Return [X, Y] of the center of cell containing provided text 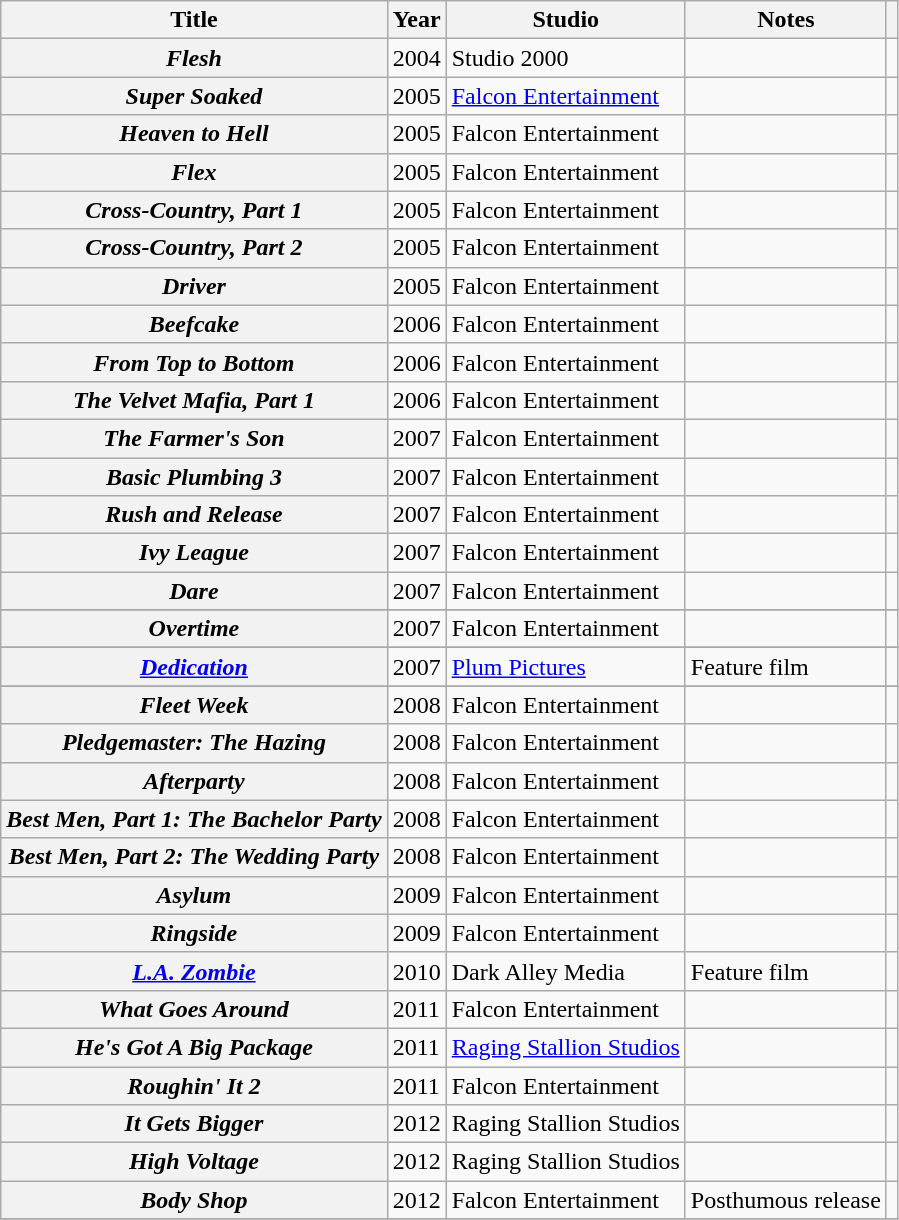
Driver [194, 286]
Body Shop [194, 1200]
2010 [416, 971]
Asylum [194, 895]
Studio 2000 [566, 58]
Basic Plumbing 3 [194, 477]
It Gets Bigger [194, 1124]
He's Got A Big Package [194, 1047]
Flesh [194, 58]
Rush and Release [194, 515]
Beefcake [194, 324]
Cross-Country, Part 2 [194, 248]
Year [416, 20]
Heaven to Hell [194, 134]
Pledgemaster: The Hazing [194, 743]
2004 [416, 58]
What Goes Around [194, 1009]
Title [194, 20]
Posthumous release [786, 1200]
Dedication [194, 667]
Best Men, Part 1: The Bachelor Party [194, 819]
Best Men, Part 2: The Wedding Party [194, 857]
Dare [194, 591]
Ivy League [194, 553]
Plum Pictures [566, 667]
Notes [786, 20]
Flex [194, 172]
L.A. Zombie [194, 971]
Ringside [194, 933]
The Velvet Mafia, Part 1 [194, 400]
Roughin' It 2 [194, 1085]
Overtime [194, 629]
From Top to Bottom [194, 362]
Afterparty [194, 781]
The Farmer's Son [194, 438]
Super Soaked [194, 96]
Cross-Country, Part 1 [194, 210]
Studio [566, 20]
Dark Alley Media [566, 971]
High Voltage [194, 1162]
Fleet Week [194, 705]
